Return [X, Y] of the center of cell containing provided text 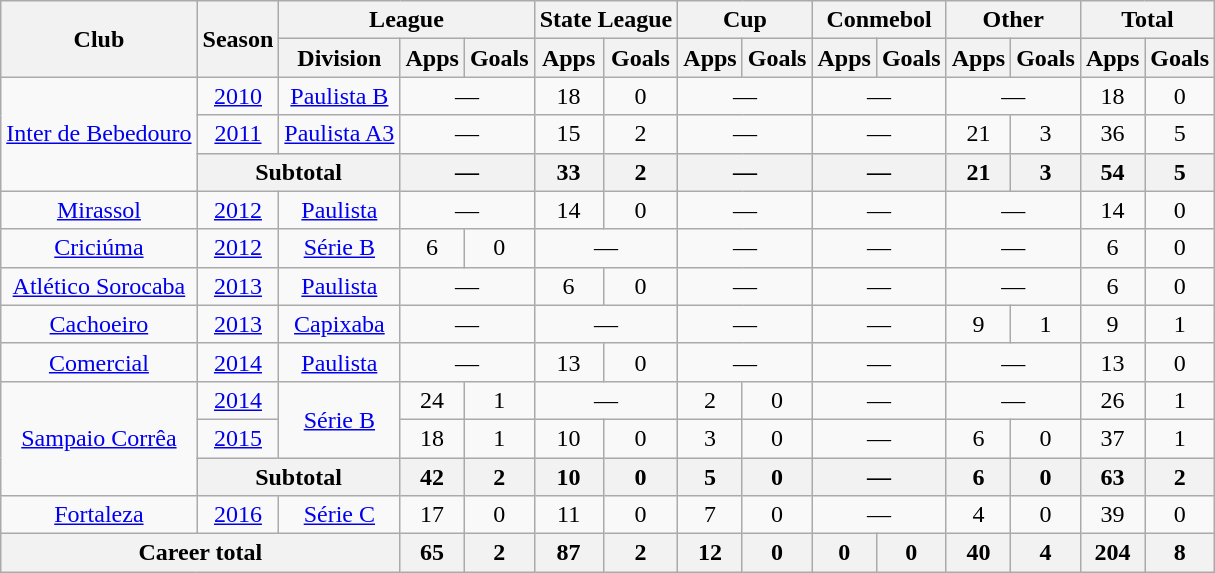
Comercial [99, 362]
Division [340, 58]
24 [432, 400]
Cachoeiro [99, 324]
65 [432, 553]
Série C [340, 515]
2016 [238, 515]
2010 [238, 96]
State League [606, 20]
54 [1112, 172]
204 [1112, 553]
Career total [200, 553]
15 [568, 134]
2011 [238, 134]
Club [99, 39]
87 [568, 553]
Paulista A3 [340, 134]
12 [710, 553]
League [406, 20]
7 [710, 515]
63 [1112, 477]
Criciúma [99, 248]
Other [1013, 20]
11 [568, 515]
Season [238, 39]
Total [1147, 20]
Conmebol [879, 20]
33 [568, 172]
17 [432, 515]
Capixaba [340, 324]
Mirassol [99, 210]
2015 [238, 438]
42 [432, 477]
37 [1112, 438]
Atlético Sorocaba [99, 286]
26 [1112, 400]
Fortaleza [99, 515]
Paulista B [340, 96]
40 [978, 553]
36 [1112, 134]
Inter de Bebedouro [99, 134]
8 [1180, 553]
Cup [745, 20]
Sampaio Corrêa [99, 438]
39 [1112, 515]
